From the cell containing the given text, extract its center point as (x, y) coordinate. 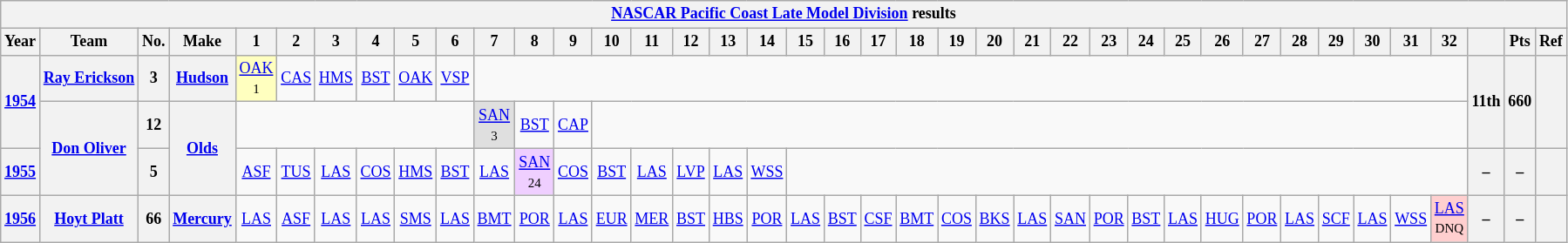
SCF (1335, 219)
18 (917, 42)
26 (1222, 42)
6 (455, 42)
24 (1146, 42)
CSF (879, 219)
20 (994, 42)
Mercury (202, 219)
CAP (574, 125)
29 (1335, 42)
11 (652, 42)
Don Oliver (89, 148)
23 (1109, 42)
Make (202, 42)
8 (535, 42)
30 (1372, 42)
CAS (296, 78)
11th (1486, 101)
9 (574, 42)
13 (728, 42)
28 (1300, 42)
10 (612, 42)
Hoyt Platt (89, 219)
TUS (296, 172)
4 (376, 42)
17 (879, 42)
Hudson (202, 78)
15 (805, 42)
LAS DNQ (1449, 219)
660 (1520, 101)
16 (842, 42)
No. (153, 42)
19 (957, 42)
Olds (202, 148)
HUG (1222, 219)
LVP (691, 172)
Team (89, 42)
1956 (21, 219)
Year (21, 42)
EUR (612, 219)
NASCAR Pacific Coast Late Model Division results (784, 14)
2 (296, 42)
27 (1262, 42)
Ray Erickson (89, 78)
1 (256, 42)
VSP (455, 78)
1955 (21, 172)
31 (1411, 42)
21 (1032, 42)
66 (153, 219)
7 (494, 42)
1954 (21, 101)
25 (1184, 42)
Pts (1520, 42)
SMS (416, 219)
14 (767, 42)
OAK (416, 78)
32 (1449, 42)
SAN 3 (494, 125)
HBS (728, 219)
MER (652, 219)
22 (1070, 42)
BKS (994, 219)
Ref (1551, 42)
OAK 1 (256, 78)
SAN (1070, 219)
SAN 24 (535, 172)
